Determine the (x, y) coordinate at the center of the cell enclosing the given text.  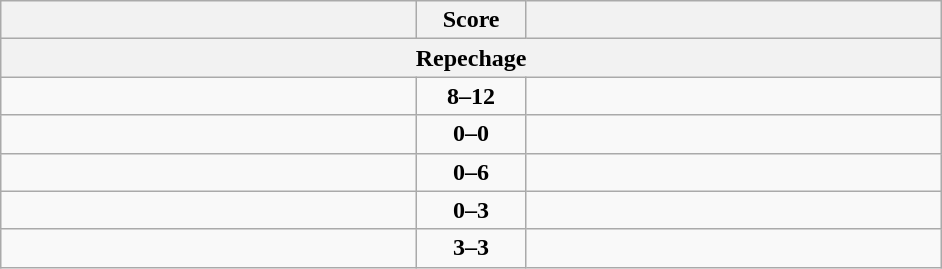
0–3 (472, 210)
0–6 (472, 172)
3–3 (472, 248)
Score (472, 20)
0–0 (472, 134)
8–12 (472, 96)
Repechage (472, 58)
